From the cell containing the given text, extract its center point as [x, y] coordinate. 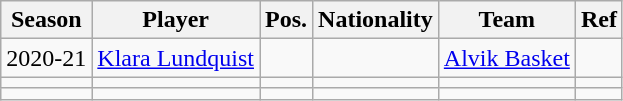
Nationality [376, 20]
Pos. [286, 20]
Team [506, 20]
Season [46, 20]
Alvik Basket [506, 58]
Klara Lundquist [176, 58]
Player [176, 20]
Ref [598, 20]
2020-21 [46, 58]
